Return (X, Y) of the center of cell containing provided text 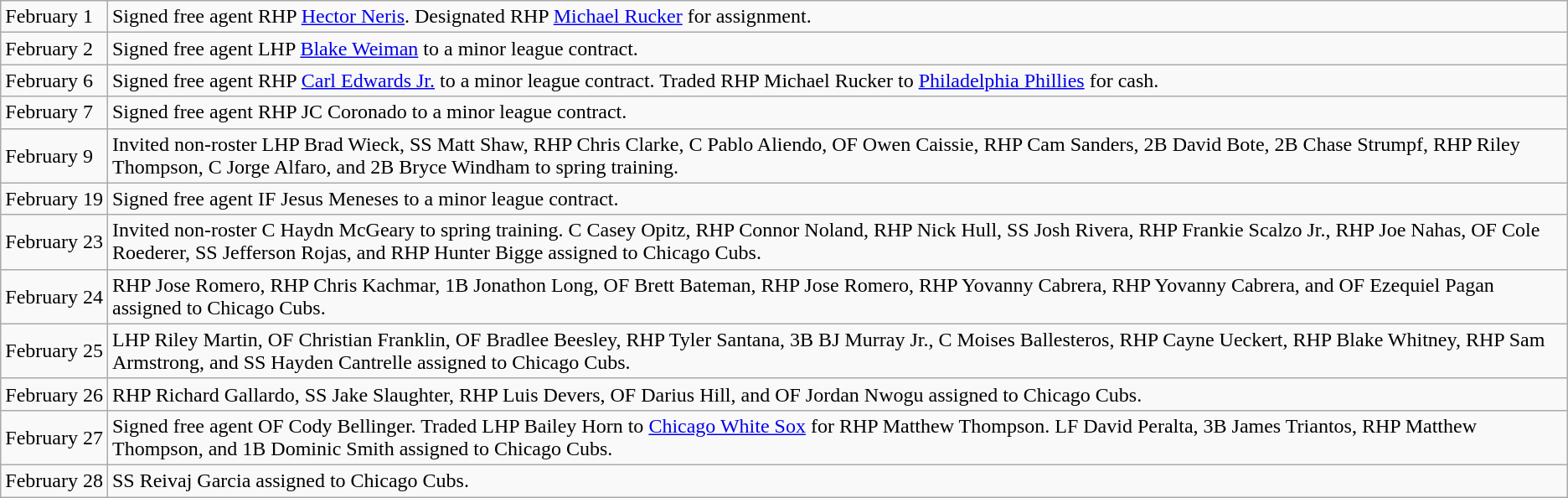
Signed free agent LHP Blake Weiman to a minor league contract. (838, 49)
February 27 (54, 438)
February 9 (54, 156)
SS Reivaj Garcia assigned to Chicago Cubs. (838, 480)
Signed free agent RHP Hector Neris. Designated RHP Michael Rucker for assignment. (838, 17)
February 7 (54, 112)
February 6 (54, 80)
RHP Richard Gallardo, SS Jake Slaughter, RHP Luis Devers, OF Darius Hill, and OF Jordan Nwogu assigned to Chicago Cubs. (838, 394)
Signed free agent RHP Carl Edwards Jr. to a minor league contract. Traded RHP Michael Rucker to Philadelphia Phillies for cash. (838, 80)
February 23 (54, 241)
Signed free agent IF Jesus Meneses to a minor league contract. (838, 199)
February 1 (54, 17)
February 26 (54, 394)
Signed free agent RHP JC Coronado to a minor league contract. (838, 112)
February 24 (54, 297)
February 25 (54, 350)
February 28 (54, 480)
February 19 (54, 199)
February 2 (54, 49)
